Scan for the cell matching the given text and deliver its (X, Y) coordinate at center. 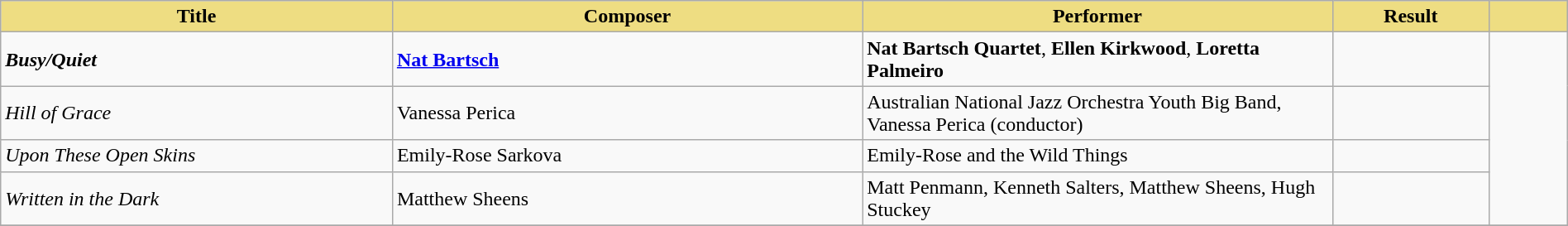
Vanessa Perica (627, 113)
Matthew Sheens (627, 199)
Australian National Jazz Orchestra Youth Big Band, Vanessa Perica (conductor) (1097, 113)
Composer (627, 17)
Nat Bartsch Quartet, Ellen Kirkwood, Loretta Palmeiro (1097, 60)
Matt Penmann, Kenneth Salters, Matthew Sheens, Hugh Stuckey (1097, 199)
Performer (1097, 17)
Hill of Grace (197, 113)
Result (1411, 17)
Emily-Rose and the Wild Things (1097, 156)
Nat Bartsch (627, 60)
Emily-Rose Sarkova (627, 156)
Upon These Open Skins (197, 156)
Written in the Dark (197, 199)
Busy/Quiet (197, 60)
Title (197, 17)
